Capture the cell that displays the provided text and extract its [x, y] central coordinate. 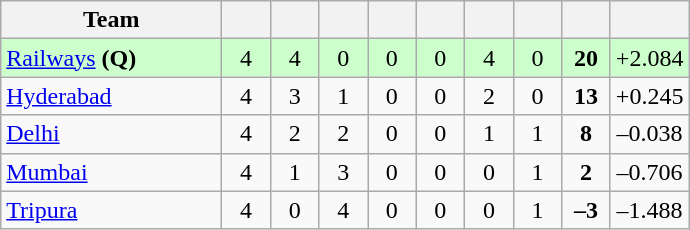
8 [586, 134]
Mumbai [112, 172]
–3 [586, 210]
Railways (Q) [112, 58]
Tripura [112, 210]
Hyderabad [112, 96]
–0.038 [650, 134]
Team [112, 20]
–0.706 [650, 172]
+0.245 [650, 96]
20 [586, 58]
Delhi [112, 134]
+2.084 [650, 58]
–1.488 [650, 210]
13 [586, 96]
